Pinpoint the cell where the given text exists, returning its (X, Y) midpoint coordinate. 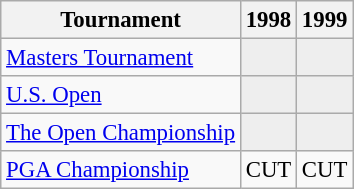
Masters Tournament (121, 58)
Tournament (121, 20)
The Open Championship (121, 133)
U.S. Open (121, 95)
PGA Championship (121, 170)
1998 (268, 20)
1999 (325, 20)
